Return the [X, Y] coordinate for the center point of the cell that contains the specified text.  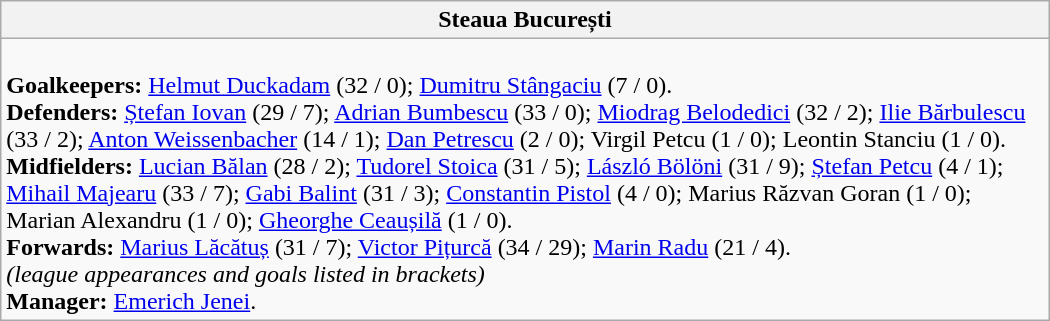
Steaua București [525, 20]
